Identify which cell holds the provided text, then report its (x, y) central coordinate. 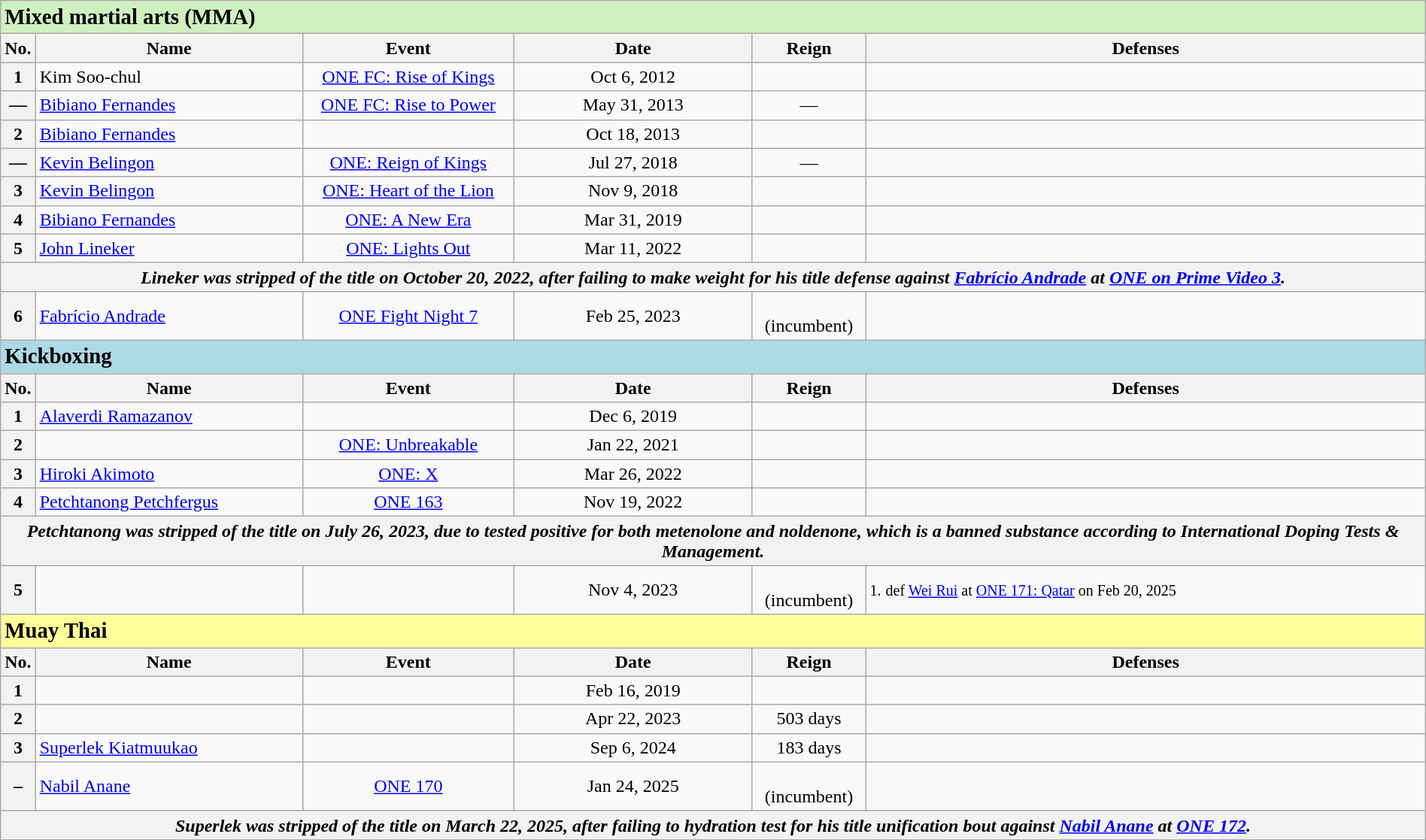
Mar 31, 2019 (633, 220)
ONE: Heart of the Lion (408, 191)
Mixed martial arts (MMA) (713, 17)
Alaverdi Ramazanov (168, 417)
ONE: Lights Out (408, 248)
Sep 6, 2024 (633, 748)
Superlek Kiatmuukao (168, 748)
Mar 11, 2022 (633, 248)
Jan 24, 2025 (633, 787)
May 31, 2013 (633, 105)
Kim Soo-chul (168, 77)
ONE Fight Night 7 (408, 316)
Oct 6, 2012 (633, 77)
Jul 27, 2018 (633, 162)
Muay Thai (713, 631)
Dec 6, 2019 (633, 417)
Apr 22, 2023 (633, 719)
ONE: X (408, 474)
Jan 22, 2021 (633, 445)
Fabrício Andrade (168, 316)
Hiroki Akimoto (168, 474)
6 (18, 316)
Feb 25, 2023 (633, 316)
Oct 18, 2013 (633, 134)
ONE 170 (408, 787)
Petchtanong Petchfergus (168, 502)
Nov 9, 2018 (633, 191)
Nov 4, 2023 (633, 590)
Nov 19, 2022 (633, 502)
Nabil Anane (168, 787)
John Lineker (168, 248)
Kickboxing (713, 356)
ONE: Reign of Kings (408, 162)
ONE 163 (408, 502)
1. def Wei Rui at ONE 171: Qatar on Feb 20, 2025 (1145, 590)
– (18, 787)
Superlek was stripped of the title on March 22, 2025, after failing to hydration test for his title unification bout against Nabil Anane at ONE 172. (713, 825)
183 days (809, 748)
503 days (809, 719)
ONE: A New Era (408, 220)
ONE FC: Rise of Kings (408, 77)
Feb 16, 2019 (633, 690)
ONE FC: Rise to Power (408, 105)
Mar 26, 2022 (633, 474)
ONE: Unbreakable (408, 445)
